Extract the (X, Y) coordinate from the center of the cell holding the provided text.  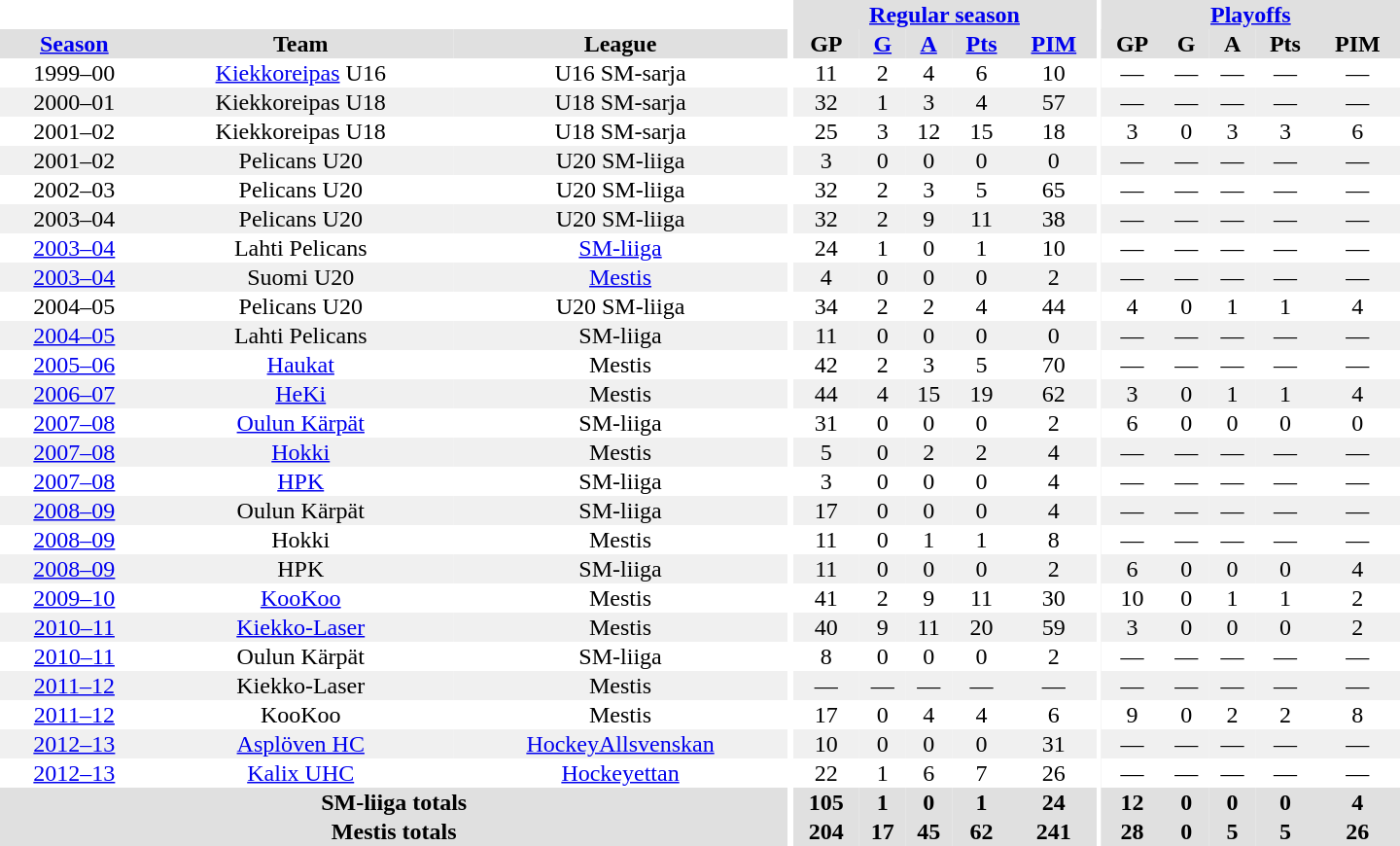
1999–00 (74, 73)
7 (982, 773)
45 (927, 831)
SM-liiga totals (394, 802)
41 (826, 598)
2000–01 (74, 102)
Kalix UHC (301, 773)
57 (1054, 102)
Kiekkoreipas U16 (301, 73)
70 (1054, 365)
19 (982, 394)
65 (1054, 190)
League (620, 44)
105 (826, 802)
2005–06 (74, 365)
Regular season (945, 15)
Team (301, 44)
2009–10 (74, 598)
40 (826, 627)
204 (826, 831)
Hockeyettan (620, 773)
Suomi U20 (301, 277)
U16 SM-sarja (620, 73)
34 (826, 306)
Playoffs (1250, 15)
HockeyAllsvenskan (620, 744)
42 (826, 365)
28 (1133, 831)
241 (1054, 831)
Asplöven HC (301, 744)
22 (826, 773)
18 (1054, 131)
Season (74, 44)
25 (826, 131)
2006–07 (74, 394)
59 (1054, 627)
Mestis totals (394, 831)
Haukat (301, 365)
30 (1054, 598)
HeKi (301, 394)
38 (1054, 219)
20 (982, 627)
2002–03 (74, 190)
